Detect which cell encompasses the target text, then output its (X, Y) center coordinate. 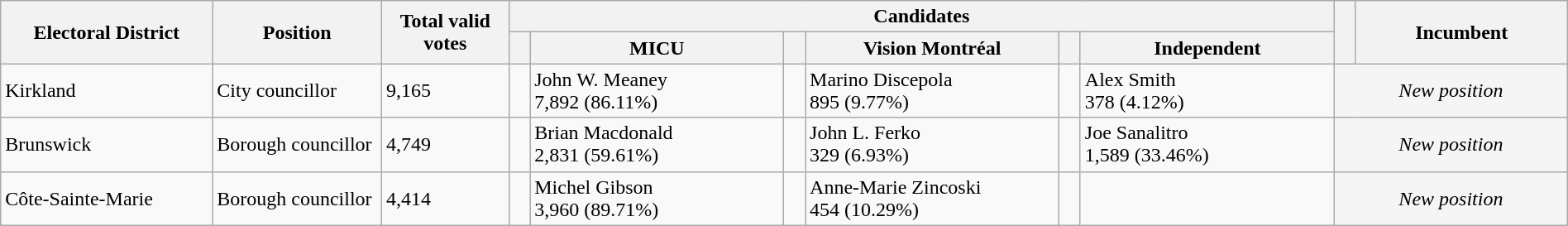
John L. Ferko329 (6.93%) (933, 144)
Côte-Sainte-Marie (107, 199)
Marino Discepola895 (9.77%) (933, 91)
John W. Meaney7,892 (86.11%) (657, 91)
Brian Macdonald2,831 (59.61%) (657, 144)
Anne-Marie Zincoski454 (10.29%) (933, 199)
Independent (1207, 48)
Position (298, 32)
Brunswick (107, 144)
City councillor (298, 91)
Total valid votes (446, 32)
4,749 (446, 144)
9,165 (446, 91)
Incumbent (1461, 32)
Kirkland (107, 91)
Vision Montréal (933, 48)
Alex Smith378 (4.12%) (1207, 91)
Michel Gibson3,960 (89.71%) (657, 199)
Electoral District (107, 32)
Joe Sanalitro1,589 (33.46%) (1207, 144)
MICU (657, 48)
4,414 (446, 199)
Candidates (921, 17)
